Return (X, Y) of the center of cell containing provided text 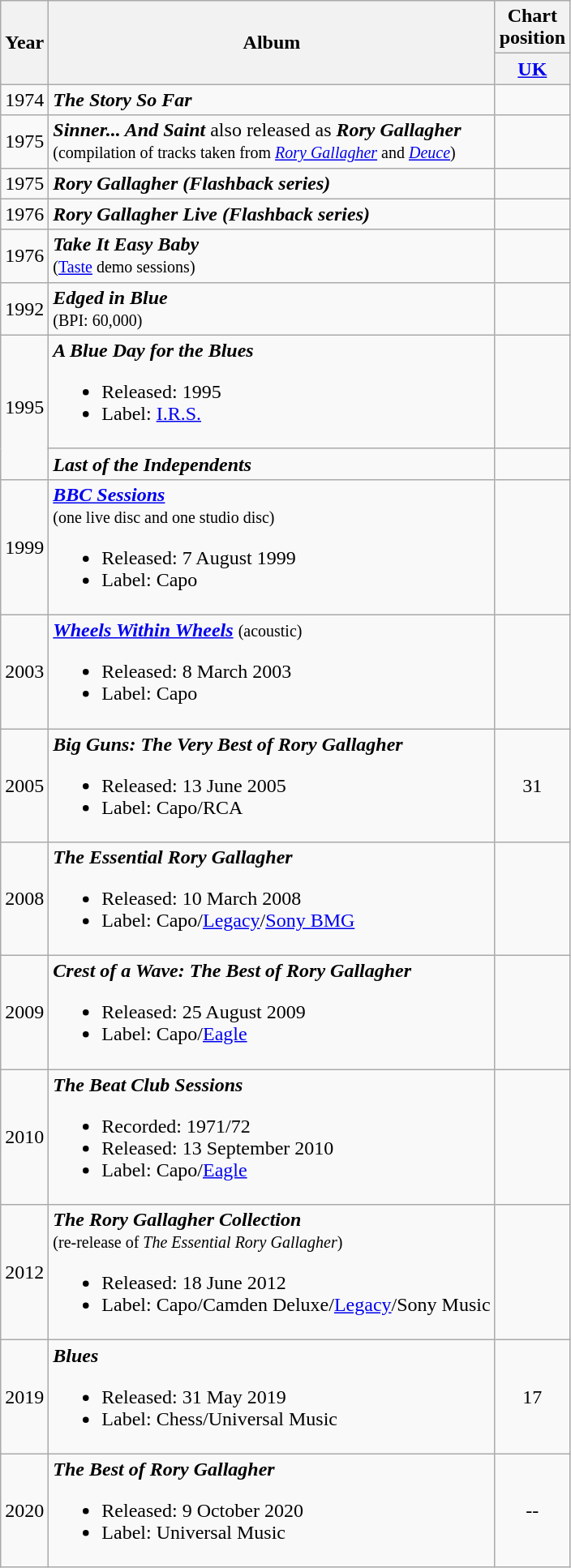
Take It Easy Baby (Taste demo sessions) (272, 256)
Last of the Independents (272, 464)
2012 (24, 1273)
The Best of Rory GallagherReleased: 9 October 2020Label: Universal Music (272, 1510)
Chartposition (532, 28)
The Essential Rory GallagherReleased: 10 March 2008Label: Capo/Legacy/Sony BMG (272, 899)
The Story So Far (272, 100)
31 (532, 785)
1974 (24, 100)
1992 (24, 308)
BBC Sessions (one live disc and one studio disc)Released: 7 August 1999Label: Capo (272, 546)
2019 (24, 1397)
Sinner... And Saint also released as Rory Gallagher (compilation of tracks taken from Rory Gallagher and Deuce) (272, 141)
2009 (24, 1013)
2005 (24, 785)
Rory Gallagher (Flashback series) (272, 183)
Wheels Within Wheels (acoustic)Released: 8 March 2003Label: Capo (272, 671)
Album (272, 42)
Rory Gallagher Live (Flashback series) (272, 214)
A Blue Day for the BluesReleased: 1995Label: I.R.S. (272, 392)
Year (24, 42)
-- (532, 1510)
Crest of a Wave: The Best of Rory GallagherReleased: 25 August 2009Label: Capo/Eagle (272, 1013)
The Beat Club SessionsRecorded: 1971/72Released: 13 September 2010Label: Capo/Eagle (272, 1137)
17 (532, 1397)
2020 (24, 1510)
BluesReleased: 31 May 2019Label: Chess/Universal Music (272, 1397)
1999 (24, 546)
2003 (24, 671)
UK (532, 69)
2008 (24, 899)
Edged in Blue (BPI: 60,000) (272, 308)
2010 (24, 1137)
1995 (24, 407)
The Rory Gallagher Collection (re-release of The Essential Rory Gallagher)Released: 18 June 2012Label: Capo/Camden Deluxe/Legacy/Sony Music (272, 1273)
Big Guns: The Very Best of Rory GallagherReleased: 13 June 2005Label: Capo/RCA (272, 785)
